Locate the cell with the specified text and output its [X, Y] center coordinate. 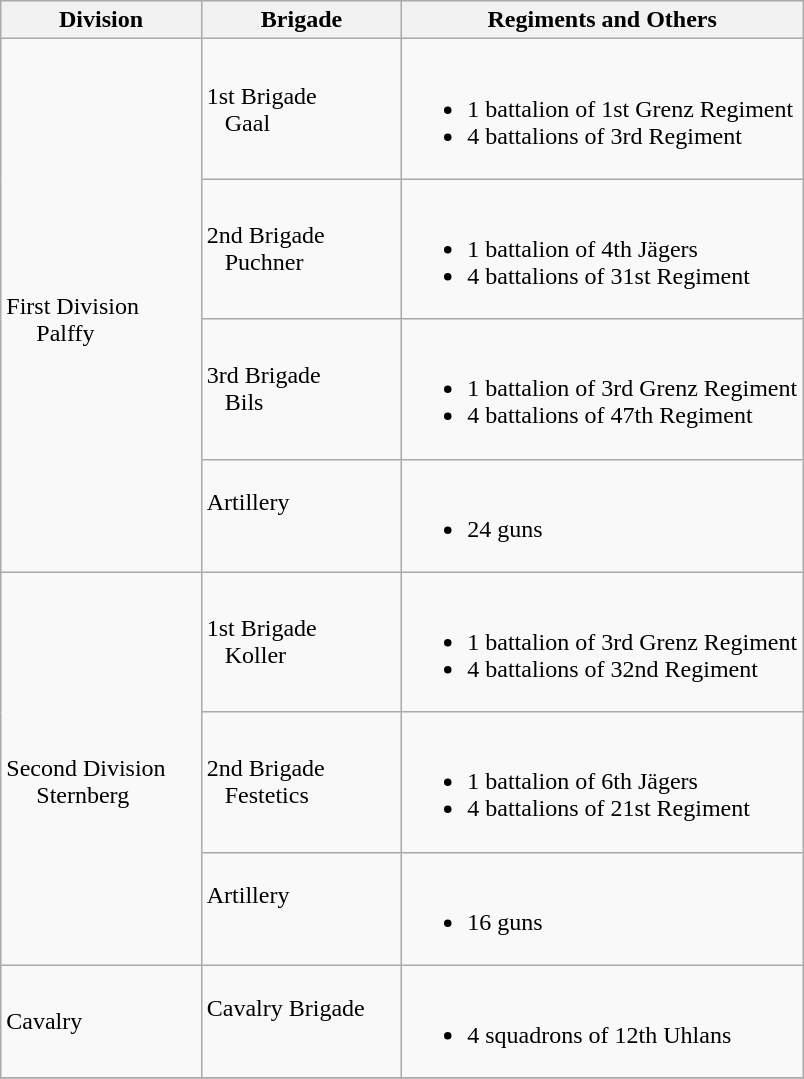
1 battalion of 4th Jägers4 battalions of 31st Regiment [602, 249]
1 battalion of 3rd Grenz Regiment4 battalions of 47th Regiment [602, 389]
Cavalry Brigade [301, 1022]
Second Division Sternberg [101, 768]
First Division Palffy [101, 306]
24 guns [602, 516]
16 guns [602, 908]
Division [101, 20]
3rd Brigade Bils [301, 389]
2nd Brigade Puchner [301, 249]
1st Brigade Koller [301, 642]
Cavalry [101, 1022]
4 squadrons of 12th Uhlans [602, 1022]
1st Brigade Gaal [301, 109]
Regiments and Others [602, 20]
2nd Brigade Festetics [301, 782]
1 battalion of 3rd Grenz Regiment4 battalions of 32nd Regiment [602, 642]
1 battalion of 1st Grenz Regiment4 battalions of 3rd Regiment [602, 109]
Brigade [301, 20]
1 battalion of 6th Jägers4 battalions of 21st Regiment [602, 782]
